Search for the cell housing the specified text and yield its [X, Y] center coordinate. 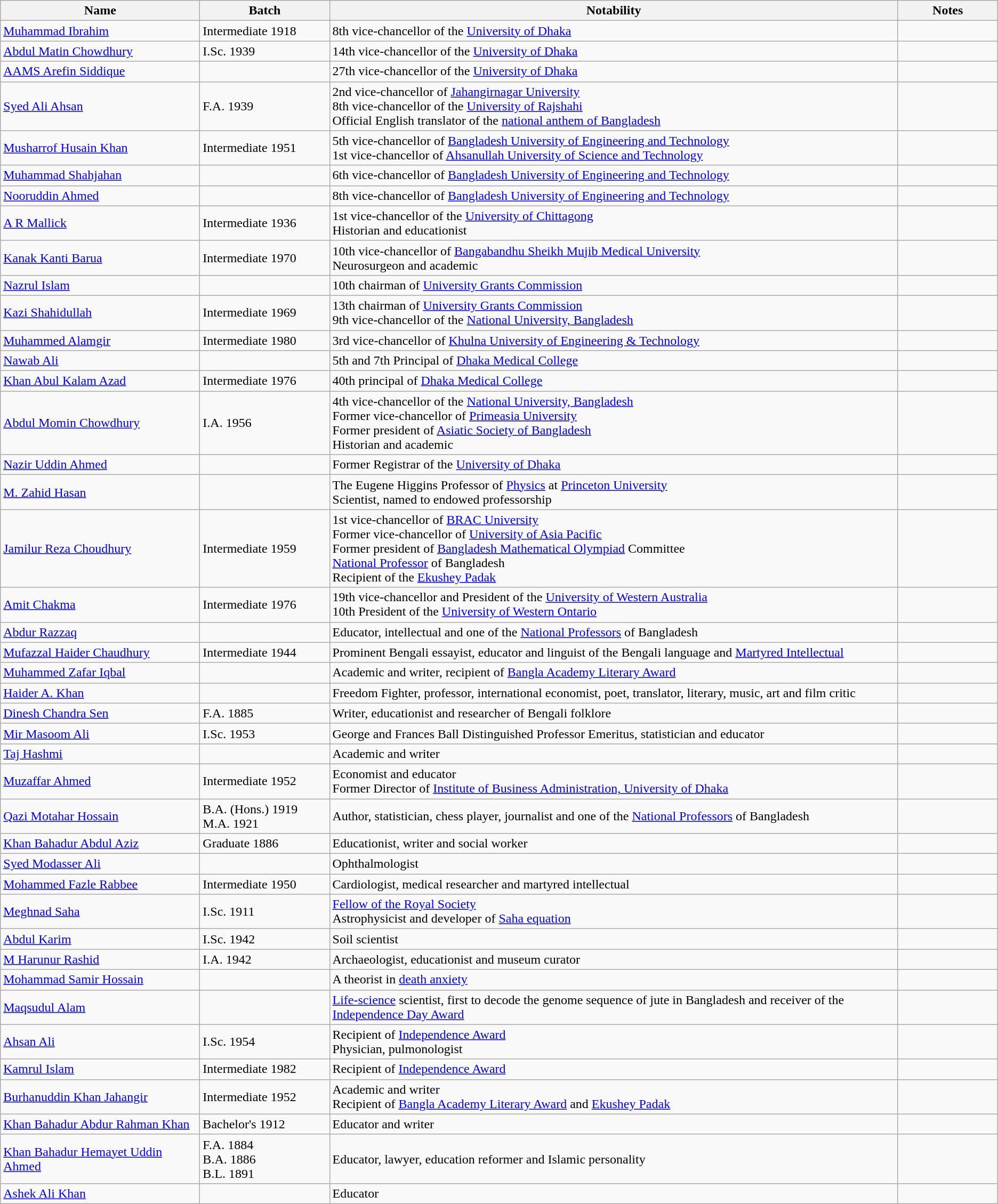
Recipient of Independence Award [614, 1069]
Syed Ali Ahsan [100, 106]
Ophthalmologist [614, 864]
Academic and writer, recipient of Bangla Academy Literary Award [614, 673]
Nooruddin Ahmed [100, 196]
8th vice-chancellor of the University of Dhaka [614, 31]
Musharrof Husain Khan [100, 148]
Intermediate 1918 [264, 31]
Intermediate 1950 [264, 884]
Educator [614, 1193]
Recipient of Independence AwardPhysician, pulmonologist [614, 1041]
Khan Abul Kalam Azad [100, 381]
40th principal of Dhaka Medical College [614, 381]
F.A. 1939 [264, 106]
Economist and educatorFormer Director of Institute of Business Administration, University of Dhaka [614, 781]
Khan Bahadur Hemayet Uddin Ahmed [100, 1159]
I.Sc. 1953 [264, 733]
AAMS Arefin Siddique [100, 71]
Kanak Kanti Barua [100, 258]
Academic and writerRecipient of Bangla Academy Literary Award and Ekushey Padak [614, 1097]
Writer, educationist and researcher of Bengali folklore [614, 713]
I.A. 1956 [264, 423]
Mufazzal Haider Chaudhury [100, 652]
Name [100, 11]
Educationist, writer and social worker [614, 844]
George and Frances Ball Distinguished Professor Emeritus, statistician and educator [614, 733]
Archaeologist, educationist and museum curator [614, 959]
Graduate 1886 [264, 844]
Intermediate 1951 [264, 148]
A theorist in death anxiety [614, 980]
13th chairman of University Grants Commission9th vice-chancellor of the National University, Bangladesh [614, 312]
A R Mallick [100, 223]
Intermediate 1970 [264, 258]
I.A. 1942 [264, 959]
Abdur Razzaq [100, 632]
M Harunur Rashid [100, 959]
5th vice-chancellor of Bangladesh University of Engineering and Technology1st vice-chancellor of Ahsanullah University of Science and Technology [614, 148]
Jamilur Reza Choudhury [100, 548]
10th chairman of University Grants Commission [614, 285]
8th vice-chancellor of Bangladesh University of Engineering and Technology [614, 196]
Taj Hashmi [100, 754]
Abdul Karim [100, 939]
Burhanuddin Khan Jahangir [100, 1097]
10th vice-chancellor of Bangabandhu Sheikh Mujib Medical UniversityNeurosurgeon and academic [614, 258]
Academic and writer [614, 754]
Khan Bahadur Abdur Rahman Khan [100, 1124]
Kamrul Islam [100, 1069]
Muhammad Shahjahan [100, 175]
F.A. 1884B.A. 1886B.L. 1891 [264, 1159]
5th and 7th Principal of Dhaka Medical College [614, 361]
Notes [948, 11]
Intermediate 1982 [264, 1069]
I.Sc. 1942 [264, 939]
Freedom Fighter, professor, international economist, poet, translator, literary, music, art and film critic [614, 693]
I.Sc. 1939 [264, 51]
14th vice-chancellor of the University of Dhaka [614, 51]
1st vice-chancellor of the University of ChittagongHistorian and educationist [614, 223]
Muhammed Zafar Iqbal [100, 673]
Intermediate 1936 [264, 223]
Muhammad Ibrahim [100, 31]
Intermediate 1980 [264, 341]
27th vice-chancellor of the University of Dhaka [614, 71]
3rd vice-chancellor of Khulna University of Engineering & Technology [614, 341]
Nazrul Islam [100, 285]
Dinesh Chandra Sen [100, 713]
6th vice-chancellor of Bangladesh University of Engineering and Technology [614, 175]
19th vice-chancellor and President of the University of Western Australia10th President of the University of Western Ontario [614, 604]
Mir Masoom Ali [100, 733]
Amit Chakma [100, 604]
Abdul Momin Chowdhury [100, 423]
Educator and writer [614, 1124]
Ahsan Ali [100, 1041]
Prominent Bengali essayist, educator and linguist of the Bengali language and Martyred Intellectual [614, 652]
Muzaffar Ahmed [100, 781]
Intermediate 1959 [264, 548]
Former Registrar of the University of Dhaka [614, 465]
Khan Bahadur Abdul Aziz [100, 844]
Mohammad Samir Hossain [100, 980]
Author, statistician, chess player, journalist and one of the National Professors of Bangladesh [614, 815]
Meghnad Saha [100, 911]
Nawab Ali [100, 361]
Bachelor's 1912 [264, 1124]
M. Zahid Hasan [100, 492]
Nazir Uddin Ahmed [100, 465]
Qazi Motahar Hossain [100, 815]
I.Sc. 1911 [264, 911]
Ashek Ali Khan [100, 1193]
Cardiologist, medical researcher and martyred intellectual [614, 884]
B.A. (Hons.) 1919M.A. 1921 [264, 815]
Mohammed Fazle Rabbee [100, 884]
Batch [264, 11]
Educator, intellectual and one of the National Professors of Bangladesh [614, 632]
I.Sc. 1954 [264, 1041]
Intermediate 1969 [264, 312]
Fellow of the Royal SocietyAstrophysicist and developer of Saha equation [614, 911]
F.A. 1885 [264, 713]
Kazi Shahidullah [100, 312]
Notability [614, 11]
Soil scientist [614, 939]
Muhammed Alamgir [100, 341]
Haider A. Khan [100, 693]
Life-science scientist, first to decode the genome sequence of jute in Bangladesh and receiver of the Independence Day Award [614, 1007]
Maqsudul Alam [100, 1007]
Educator, lawyer, education reformer and Islamic personality [614, 1159]
Syed Modasser Ali [100, 864]
The Eugene Higgins Professor of Physics at Princeton UniversityScientist, named to endowed professorship [614, 492]
Abdul Matin Chowdhury [100, 51]
Intermediate 1944 [264, 652]
